Search for the cell housing the specified text and yield its [x, y] center coordinate. 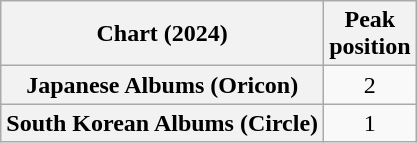
Japanese Albums (Oricon) [162, 85]
Peakposition [370, 34]
1 [370, 123]
Chart (2024) [162, 34]
2 [370, 85]
South Korean Albums (Circle) [162, 123]
